Search for the cell housing the specified text and yield its (x, y) center coordinate. 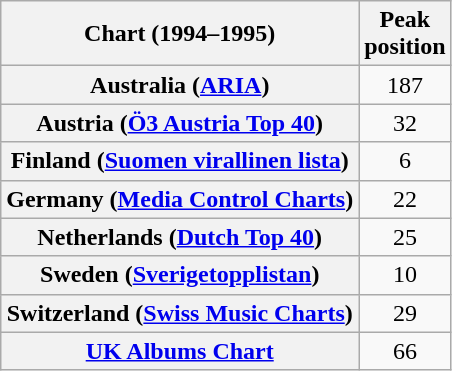
UK Albums Chart (180, 351)
6 (405, 161)
Netherlands (Dutch Top 40) (180, 237)
Chart (1994–1995) (180, 34)
25 (405, 237)
Finland (Suomen virallinen lista) (180, 161)
Peakposition (405, 34)
Australia (ARIA) (180, 85)
Austria (Ö3 Austria Top 40) (180, 123)
29 (405, 313)
Germany (Media Control Charts) (180, 199)
Sweden (Sverigetopplistan) (180, 275)
22 (405, 199)
187 (405, 85)
32 (405, 123)
66 (405, 351)
Switzerland (Swiss Music Charts) (180, 313)
10 (405, 275)
